Find where the given text appears and provide that cell's center as (x, y) coordinate. 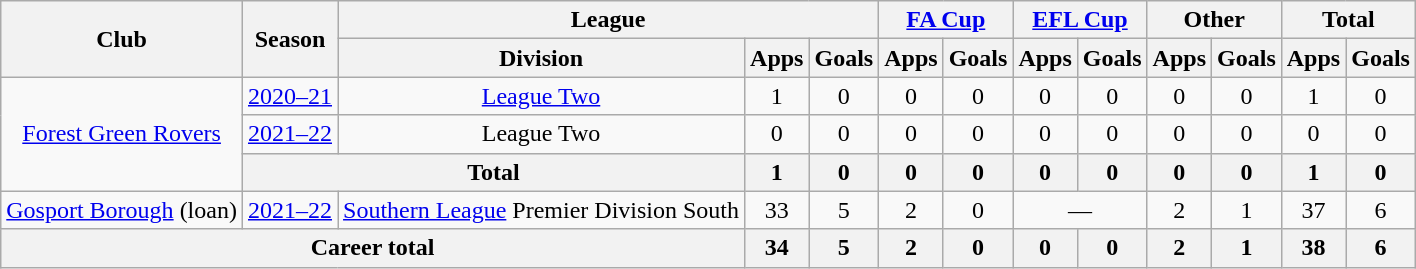
2020–21 (290, 96)
— (1080, 210)
Club (122, 39)
EFL Cup (1080, 20)
Forest Green Rovers (122, 134)
Other (1214, 20)
37 (1313, 210)
Career total (373, 248)
Season (290, 39)
League (608, 20)
33 (777, 210)
Gosport Borough (loan) (122, 210)
FA Cup (946, 20)
Southern League Premier Division South (542, 210)
34 (777, 248)
Division (542, 58)
38 (1313, 248)
